Search for the cell housing the specified text and yield its [X, Y] center coordinate. 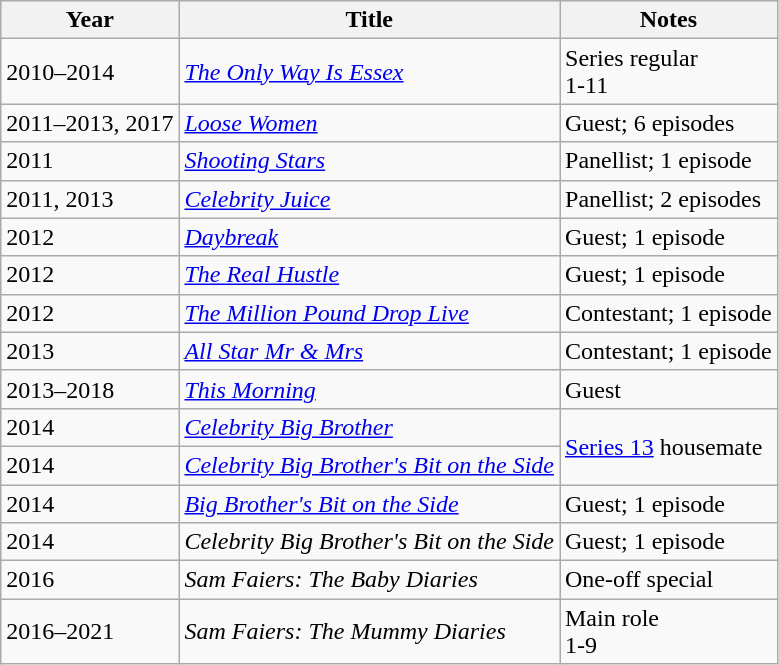
The Real Hustle [370, 275]
Guest [669, 389]
Big Brother's Bit on the Side [370, 503]
Panellist; 2 episodes [669, 199]
Series regular1-11 [669, 72]
2016–2021 [90, 632]
Notes [669, 20]
Series 13 housemate [669, 446]
2010–2014 [90, 72]
Sam Faiers: The Mummy Diaries [370, 632]
Main role1-9 [669, 632]
2013–2018 [90, 389]
Celebrity Big Brother [370, 427]
Guest; 6 episodes [669, 123]
2011, 2013 [90, 199]
Title [370, 20]
2011–2013, 2017 [90, 123]
The Only Way Is Essex [370, 72]
Loose Women [370, 123]
Sam Faiers: The Baby Diaries [370, 580]
One-off special [669, 580]
This Morning [370, 389]
2016 [90, 580]
2011 [90, 161]
Shooting Stars [370, 161]
Daybreak [370, 237]
The Million Pound Drop Live [370, 313]
Celebrity Juice [370, 199]
2013 [90, 351]
Year [90, 20]
Panellist; 1 episode [669, 161]
All Star Mr & Mrs [370, 351]
